Locate the cell with the specified text and output its (x, y) center coordinate. 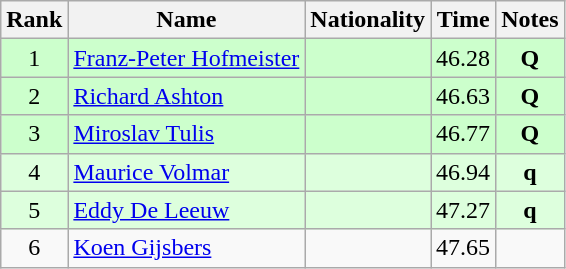
Franz-Peter Hofmeister (186, 58)
Nationality (368, 20)
2 (34, 96)
47.65 (464, 248)
46.77 (464, 134)
6 (34, 248)
46.28 (464, 58)
Name (186, 20)
Time (464, 20)
3 (34, 134)
Koen Gijsbers (186, 248)
47.27 (464, 210)
Richard Ashton (186, 96)
Notes (530, 20)
4 (34, 172)
Miroslav Tulis (186, 134)
1 (34, 58)
Eddy De Leeuw (186, 210)
Maurice Volmar (186, 172)
46.94 (464, 172)
Rank (34, 20)
5 (34, 210)
46.63 (464, 96)
